Extract the [x, y] coordinate from the center of the cell holding the provided text.  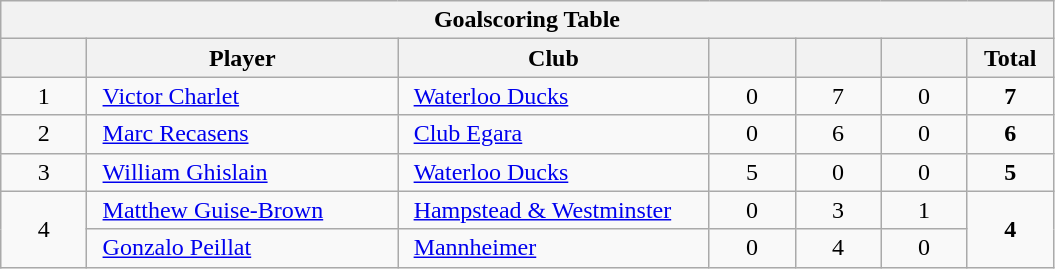
Goalscoring Table [527, 20]
Marc Recasens [242, 134]
Club Egara [554, 134]
Mannheimer [554, 248]
William Ghislain [242, 172]
Matthew Guise-Brown [242, 210]
Victor Charlet [242, 96]
Gonzalo Peillat [242, 248]
Player [242, 58]
Total [1010, 58]
Club [554, 58]
2 [44, 134]
Hampstead & Westminster [554, 210]
